Return [X, Y] of the center of cell containing provided text 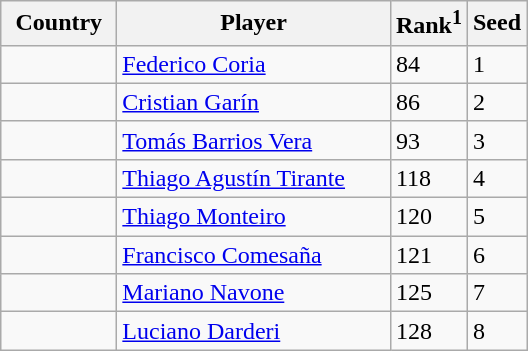
Thiago Monteiro [254, 217]
86 [428, 102]
6 [496, 255]
125 [428, 293]
7 [496, 293]
121 [428, 255]
4 [496, 178]
93 [428, 140]
1 [496, 64]
84 [428, 64]
118 [428, 178]
Tomás Barrios Vera [254, 140]
3 [496, 140]
Mariano Navone [254, 293]
Federico Coria [254, 64]
Luciano Darderi [254, 331]
Country [59, 24]
120 [428, 217]
5 [496, 217]
Francisco Comesaña [254, 255]
Thiago Agustín Tirante [254, 178]
8 [496, 331]
Seed [496, 24]
2 [496, 102]
Rank1 [428, 24]
Cristian Garín [254, 102]
128 [428, 331]
Player [254, 24]
